Search for the cell housing the specified text and yield its (x, y) center coordinate. 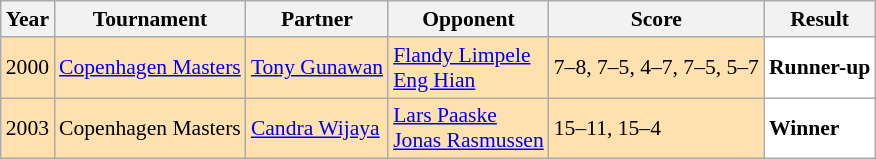
Lars Paaske Jonas Rasmussen (468, 128)
2003 (28, 128)
Flandy Limpele Eng Hian (468, 68)
Candra Wijaya (317, 128)
7–8, 7–5, 4–7, 7–5, 5–7 (656, 68)
Tournament (150, 19)
Year (28, 19)
Opponent (468, 19)
Score (656, 19)
Tony Gunawan (317, 68)
2000 (28, 68)
Result (820, 19)
Runner-up (820, 68)
Partner (317, 19)
15–11, 15–4 (656, 128)
Winner (820, 128)
